Output the (x, y) coordinate of the center of the cell containing the given text.  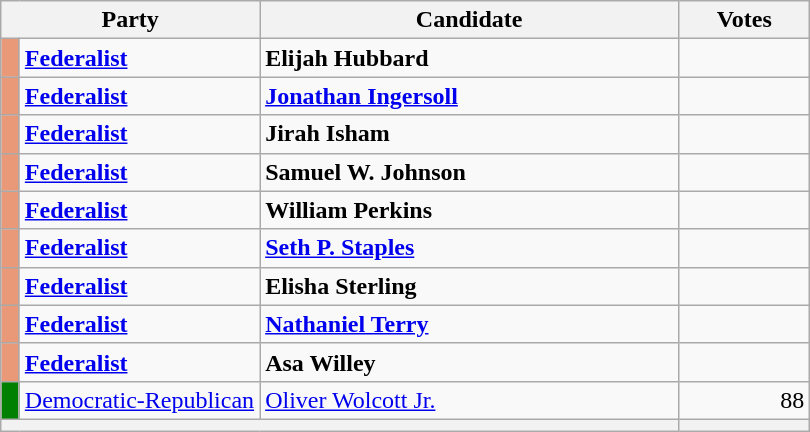
Democratic-Republican (139, 400)
Jonathan Ingersoll (470, 96)
Candidate (470, 20)
Votes (744, 20)
Nathaniel Terry (470, 324)
Seth P. Staples (470, 248)
Jirah Isham (470, 134)
88 (744, 400)
Elijah Hubbard (470, 58)
Samuel W. Johnson (470, 172)
Asa Willey (470, 362)
Oliver Wolcott Jr. (470, 400)
Elisha Sterling (470, 286)
William Perkins (470, 210)
Party (130, 20)
